Detect which cell encompasses the target text, then output its [x, y] center coordinate. 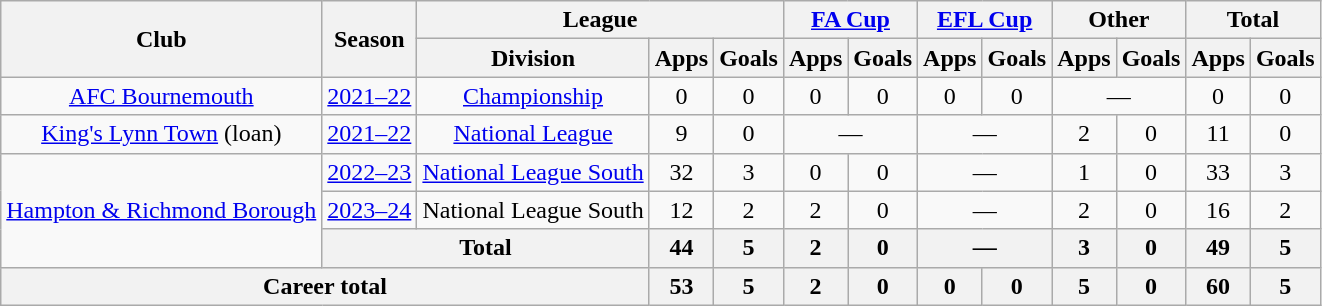
League [600, 20]
FA Cup [850, 20]
AFC Bournemouth [162, 96]
2023–24 [370, 210]
2022–23 [370, 172]
Other [1119, 20]
Division [533, 58]
Championship [533, 96]
44 [681, 248]
9 [681, 134]
32 [681, 172]
53 [681, 286]
12 [681, 210]
King's Lynn Town (loan) [162, 134]
EFL Cup [985, 20]
1 [1084, 172]
49 [1218, 248]
Hampton & Richmond Borough [162, 210]
National League [533, 134]
60 [1218, 286]
Club [162, 39]
Season [370, 39]
16 [1218, 210]
Career total [325, 286]
33 [1218, 172]
11 [1218, 134]
